Scan for the cell matching the given text and deliver its [x, y] coordinate at center. 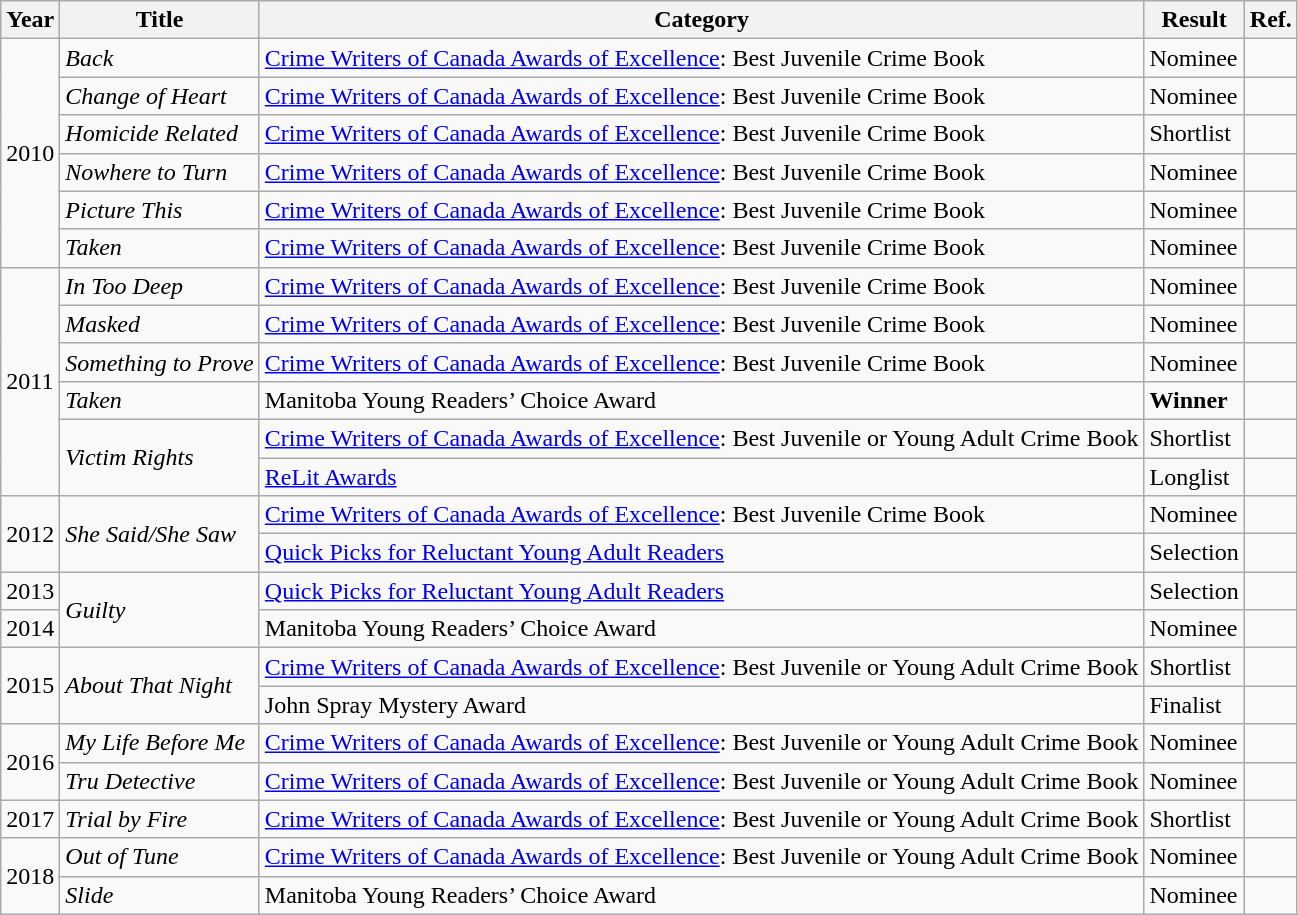
Homicide Related [160, 134]
Change of Heart [160, 96]
Something to Prove [160, 362]
Ref. [1270, 20]
Year [30, 20]
2017 [30, 819]
Nowhere to Turn [160, 172]
Victim Rights [160, 457]
Back [160, 58]
Title [160, 20]
John Spray Mystery Award [702, 705]
2010 [30, 153]
Guilty [160, 610]
2018 [30, 876]
Tru Detective [160, 781]
Masked [160, 324]
2016 [30, 762]
2014 [30, 629]
In Too Deep [160, 286]
Trial by Fire [160, 819]
She Said/She Saw [160, 534]
Finalist [1194, 705]
2012 [30, 534]
My Life Before Me [160, 743]
About That Night [160, 686]
2011 [30, 381]
2015 [30, 686]
Result [1194, 20]
ReLit Awards [702, 477]
Slide [160, 895]
Longlist [1194, 477]
2013 [30, 591]
Out of Tune [160, 857]
Picture This [160, 210]
Category [702, 20]
Winner [1194, 400]
